Search for the cell housing the specified text and yield its [X, Y] center coordinate. 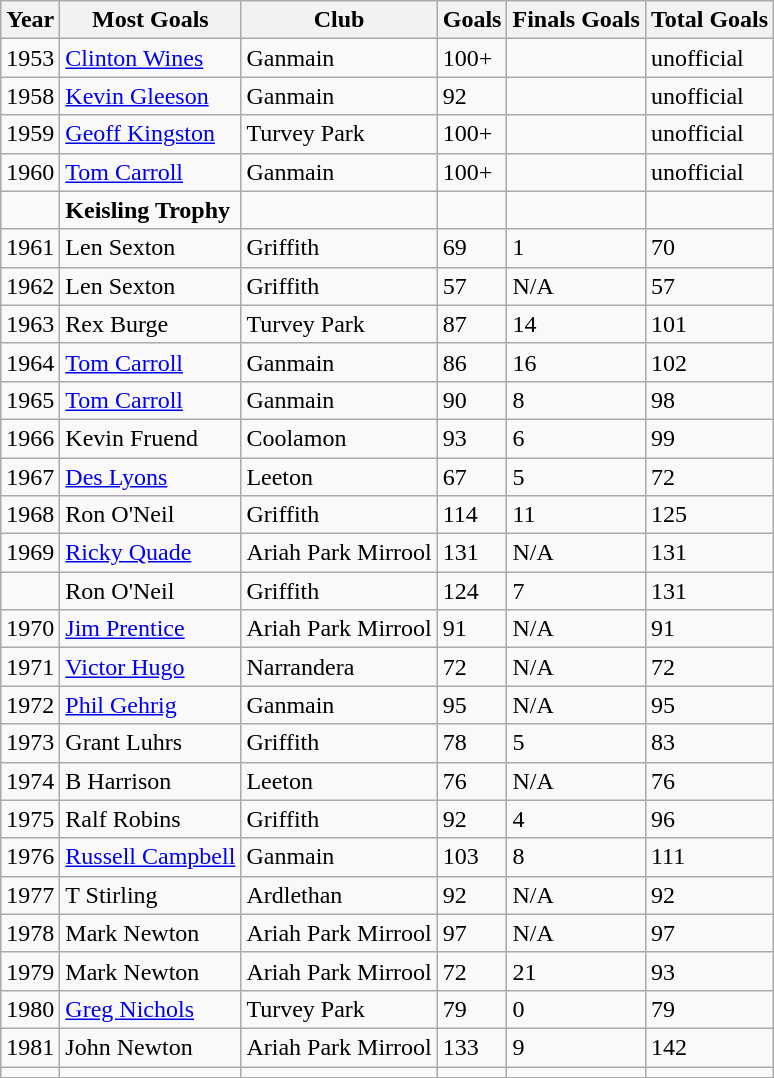
Goals [472, 20]
1970 [30, 629]
1973 [30, 743]
1968 [30, 515]
0 [576, 1009]
14 [576, 324]
Geoff Kingston [150, 134]
67 [472, 477]
124 [472, 591]
1975 [30, 819]
114 [472, 515]
Narrandera [339, 667]
1958 [30, 96]
Kevin Gleeson [150, 96]
1976 [30, 857]
1965 [30, 400]
1979 [30, 971]
1969 [30, 553]
1960 [30, 172]
Total Goals [709, 20]
6 [576, 438]
16 [576, 362]
Keisling Trophy [150, 210]
83 [709, 743]
99 [709, 438]
133 [472, 1047]
1972 [30, 705]
Coolamon [339, 438]
Victor Hugo [150, 667]
Greg Nichols [150, 1009]
103 [472, 857]
Grant Luhrs [150, 743]
70 [709, 248]
1971 [30, 667]
1978 [30, 933]
Russell Campbell [150, 857]
Kevin Fruend [150, 438]
1966 [30, 438]
96 [709, 819]
1963 [30, 324]
John Newton [150, 1047]
1961 [30, 248]
Ardlethan [339, 895]
T Stirling [150, 895]
78 [472, 743]
1 [576, 248]
87 [472, 324]
21 [576, 971]
1964 [30, 362]
101 [709, 324]
69 [472, 248]
1981 [30, 1047]
Jim Prentice [150, 629]
4 [576, 819]
Finals Goals [576, 20]
1980 [30, 1009]
11 [576, 515]
1974 [30, 781]
142 [709, 1047]
9 [576, 1047]
B Harrison [150, 781]
Clinton Wines [150, 58]
86 [472, 362]
Club [339, 20]
Phil Gehrig [150, 705]
1953 [30, 58]
1962 [30, 286]
Des Lyons [150, 477]
Year [30, 20]
Ralf Robins [150, 819]
Rex Burge [150, 324]
98 [709, 400]
7 [576, 591]
125 [709, 515]
1967 [30, 477]
1977 [30, 895]
1959 [30, 134]
111 [709, 857]
102 [709, 362]
Ricky Quade [150, 553]
Most Goals [150, 20]
90 [472, 400]
